Search for the cell housing the specified text and yield its (x, y) center coordinate. 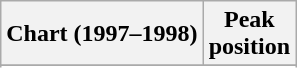
Peakposition (249, 34)
Chart (1997–1998) (102, 34)
